Search for the cell housing the specified text and yield its [X, Y] center coordinate. 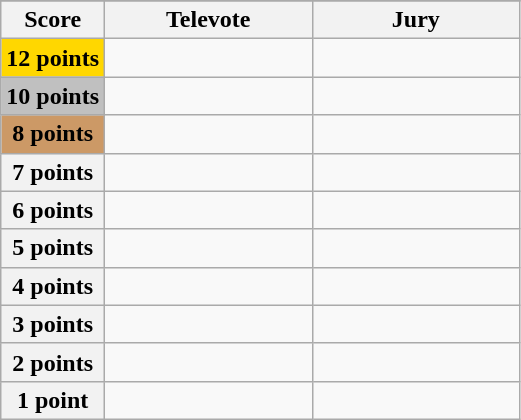
8 points [53, 134]
Televote [209, 20]
Jury [416, 20]
1 point [53, 400]
12 points [53, 58]
4 points [53, 286]
Score [53, 20]
3 points [53, 324]
10 points [53, 96]
7 points [53, 172]
6 points [53, 210]
5 points [53, 248]
2 points [53, 362]
